Determine the [X, Y] coordinate at the center of the cell enclosing the given text.  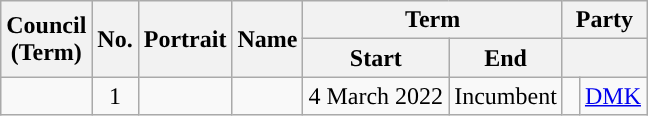
DMK [612, 96]
No. [115, 39]
Council(Term) [46, 39]
Portrait [185, 39]
Start [376, 58]
End [506, 58]
Party [604, 20]
Term [432, 20]
4 March 2022 [376, 96]
Name [268, 39]
1 [115, 96]
Incumbent [506, 96]
